Scan for the cell matching the given text and deliver its (X, Y) coordinate at center. 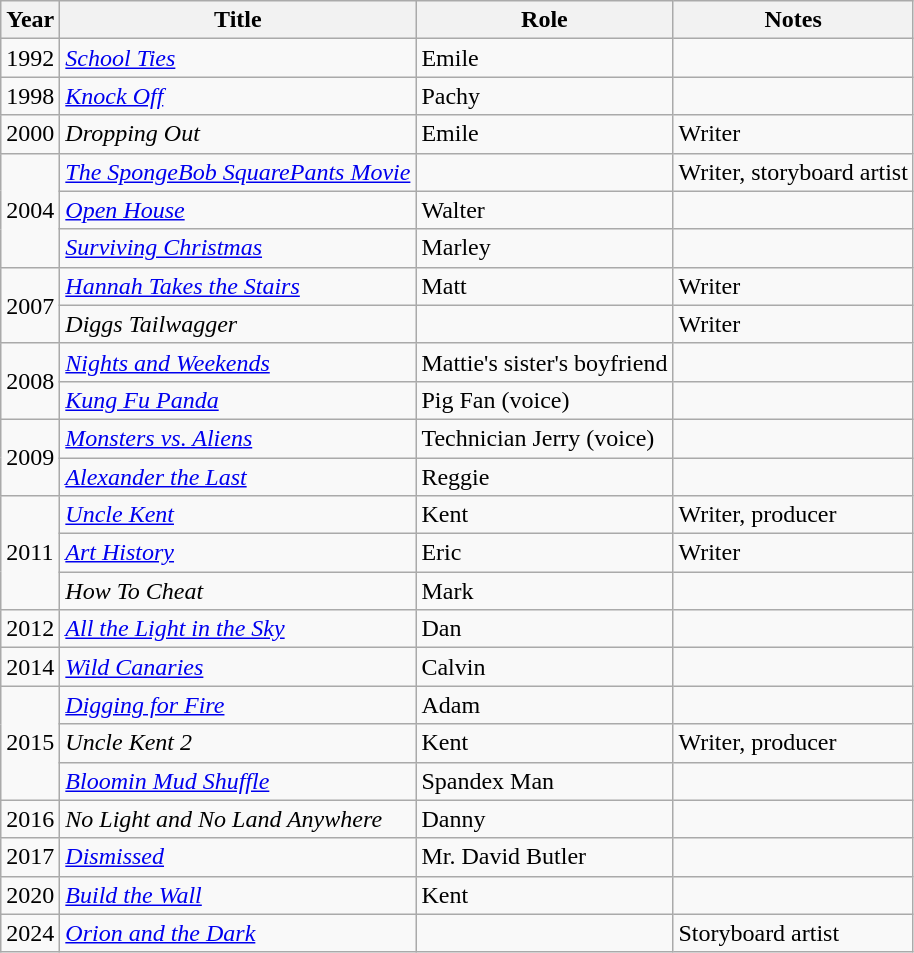
Mr. David Butler (544, 857)
The SpongeBob SquarePants Movie (238, 172)
2004 (30, 210)
Nights and Weekends (238, 362)
2008 (30, 381)
Uncle Kent 2 (238, 743)
Dan (544, 629)
Role (544, 20)
Pachy (544, 96)
Orion and the Dark (238, 933)
1998 (30, 96)
Alexander the Last (238, 477)
All the Light in the Sky (238, 629)
1992 (30, 58)
Danny (544, 819)
Marley (544, 248)
Diggs Tailwagger (238, 324)
2016 (30, 819)
2020 (30, 895)
2000 (30, 134)
2012 (30, 629)
How To Cheat (238, 591)
Build the Wall (238, 895)
Walter (544, 210)
Surviving Christmas (238, 248)
Spandex Man (544, 781)
2009 (30, 457)
Art History (238, 553)
Matt (544, 286)
Digging for Fire (238, 705)
Monsters vs. Aliens (238, 438)
Adam (544, 705)
Mark (544, 591)
2024 (30, 933)
Notes (793, 20)
Open House (238, 210)
Uncle Kent (238, 515)
School Ties (238, 58)
Writer, storyboard artist (793, 172)
Calvin (544, 667)
Bloomin Mud Shuffle (238, 781)
2015 (30, 743)
Title (238, 20)
Technician Jerry (voice) (544, 438)
Knock Off (238, 96)
Eric (544, 553)
2007 (30, 305)
Storyboard artist (793, 933)
Pig Fan (voice) (544, 400)
Reggie (544, 477)
2017 (30, 857)
Mattie's sister's boyfriend (544, 362)
Year (30, 20)
Hannah Takes the Stairs (238, 286)
Dismissed (238, 857)
2014 (30, 667)
No Light and No Land Anywhere (238, 819)
2011 (30, 553)
Kung Fu Panda (238, 400)
Dropping Out (238, 134)
Wild Canaries (238, 667)
